Output the [X, Y] coordinate of the center of the cell containing the given text.  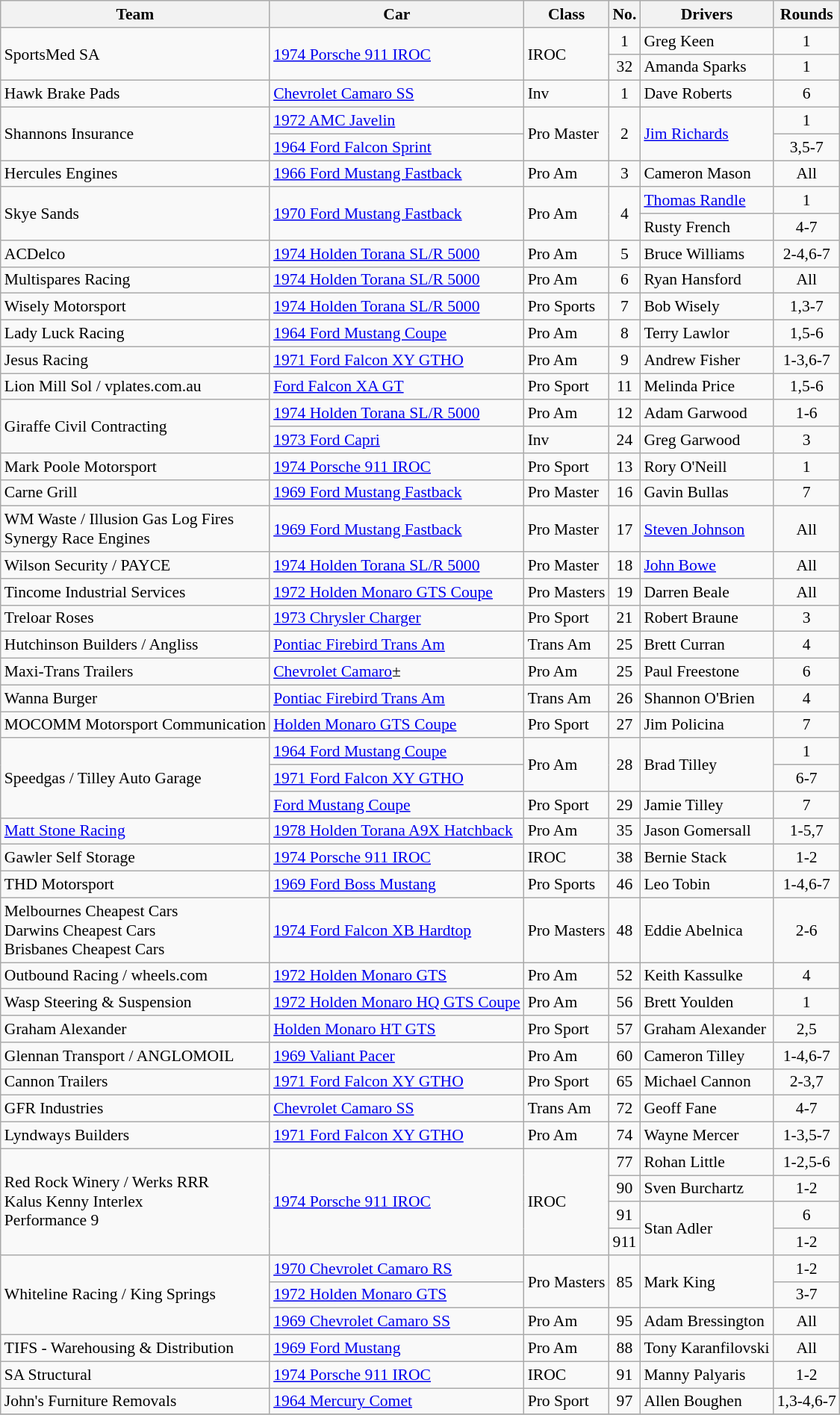
65 [624, 1082]
85 [624, 1281]
Greg Garwood [706, 440]
Hercules Engines [135, 174]
1-2,5-6 [806, 1162]
Terry Lawlor [706, 334]
Rusty French [706, 227]
Michael Cannon [706, 1082]
28 [624, 765]
ACDelco [135, 254]
Multispares Racing [135, 280]
1973 Ford Capri [396, 440]
Andrew Fisher [706, 360]
1969 Chevrolet Camaro SS [396, 1322]
Shannons Insurance [135, 134]
38 [624, 858]
John's Furniture Removals [135, 1402]
Gavin Bullas [706, 493]
Class [567, 14]
SportsMed SA [135, 54]
Steven Johnson [706, 529]
Rohan Little [706, 1162]
Manny Palyaris [706, 1375]
Adam Garwood [706, 414]
Lyndways Builders [135, 1136]
1964 Mercury Comet [396, 1402]
72 [624, 1109]
16 [624, 493]
1972 Holden Monaro GTS Coupe [396, 592]
Wanna Burger [135, 698]
2-6 [806, 930]
Drivers [706, 14]
32 [624, 67]
46 [624, 885]
3,5-7 [806, 147]
Red Rock Winery / Werks RRRKalus Kenny InterlexPerformance 9 [135, 1201]
Greg Keen [706, 41]
1969 Ford Mustang [396, 1349]
Amanda Sparks [706, 67]
No. [624, 14]
Lion Mill Sol / vplates.com.au [135, 387]
Bernie Stack [706, 858]
6-7 [806, 778]
2 [624, 134]
Thomas Randle [706, 201]
1,3-7 [806, 307]
88 [624, 1349]
Ryan Hansford [706, 280]
57 [624, 1029]
Holden Monaro HT GTS [396, 1029]
90 [624, 1189]
77 [624, 1162]
1-6 [806, 414]
24 [624, 440]
1972 Holden Monaro HQ GTS Coupe [396, 1003]
Robert Braune [706, 618]
1,3-4,6-7 [806, 1402]
48 [624, 930]
Maxi-Trans Trailers [135, 672]
John Bowe [706, 565]
Lady Luck Racing [135, 334]
Team [135, 14]
1969 Valiant Pacer [396, 1056]
2-3,7 [806, 1082]
Bruce Williams [706, 254]
26 [624, 698]
Jesus Racing [135, 360]
Rounds [806, 14]
29 [624, 805]
1-3,5-7 [806, 1136]
SA Structural [135, 1375]
Gawler Self Storage [135, 858]
1966 Ford Mustang Fastback [396, 174]
Glennan Transport / ANGLOMOIL [135, 1056]
Melbournes Cheapest CarsDarwins Cheapest CarsBrisbanes Cheapest Cars [135, 930]
1-3,6-7 [806, 360]
Hawk Brake Pads [135, 94]
1970 Ford Mustang Fastback [396, 214]
Bob Wisely [706, 307]
17 [624, 529]
Holden Monaro GTS Coupe [396, 725]
Outbound Racing / wheels.com [135, 976]
27 [624, 725]
56 [624, 1003]
Adam Bressington [706, 1322]
Ford Falcon XA GT [396, 387]
Speedgas / Tilley Auto Garage [135, 778]
95 [624, 1322]
Melinda Price [706, 387]
5 [624, 254]
Cameron Tilley [706, 1056]
Skye Sands [135, 214]
11 [624, 387]
THD Motorsport [135, 885]
Jamie Tilley [706, 805]
Whiteline Racing / King Springs [135, 1295]
Jason Gomersall [706, 831]
Mark Poole Motorsport [135, 467]
60 [624, 1056]
Jim Policina [706, 725]
74 [624, 1136]
9 [624, 360]
Leo Tobin [706, 885]
Wisely Motorsport [135, 307]
Cannon Trailers [135, 1082]
Car [396, 14]
13 [624, 467]
1978 Holden Torana A9X Hatchback [396, 831]
Jim Richards [706, 134]
1972 AMC Javelin [396, 121]
Eddie Abelnica [706, 930]
1-5,7 [806, 831]
Giraffe Civil Contracting [135, 427]
Allen Boughen [706, 1402]
1973 Chrysler Charger [396, 618]
MOCOMM Motorsport Communication [135, 725]
19 [624, 592]
Brett Youlden [706, 1003]
8 [624, 334]
35 [624, 831]
Carne Grill [135, 493]
Brett Curran [706, 645]
Tincome Industrial Services [135, 592]
12 [624, 414]
GFR Industries [135, 1109]
Wayne Mercer [706, 1136]
Brad Tilley [706, 765]
Matt Stone Racing [135, 831]
Keith Kassulke [706, 976]
3-7 [806, 1295]
Wilson Security / PAYCE [135, 565]
Chevrolet Camaro± [396, 672]
Mark King [706, 1281]
Stan Adler [706, 1229]
Sven Burchartz [706, 1189]
97 [624, 1402]
911 [624, 1242]
Paul Freestone [706, 672]
Cameron Mason [706, 174]
2-4,6-7 [806, 254]
1970 Chevrolet Camaro RS [396, 1269]
Dave Roberts [706, 94]
21 [624, 618]
Darren Beale [706, 592]
1974 Ford Falcon XB Hardtop [396, 930]
Hutchinson Builders / Angliss [135, 645]
18 [624, 565]
WM Waste / Illusion Gas Log FiresSynergy Race Engines [135, 529]
Rory O'Neill [706, 467]
TIFS - Warehousing & Distribution [135, 1349]
1964 Ford Falcon Sprint [396, 147]
Shannon O'Brien [706, 698]
Treloar Roses [135, 618]
Tony Karanfilovski [706, 1349]
1969 Ford Boss Mustang [396, 885]
Ford Mustang Coupe [396, 805]
2,5 [806, 1029]
Wasp Steering & Suspension [135, 1003]
Geoff Fane [706, 1109]
52 [624, 976]
